Return (x, y) of the center of cell containing provided text 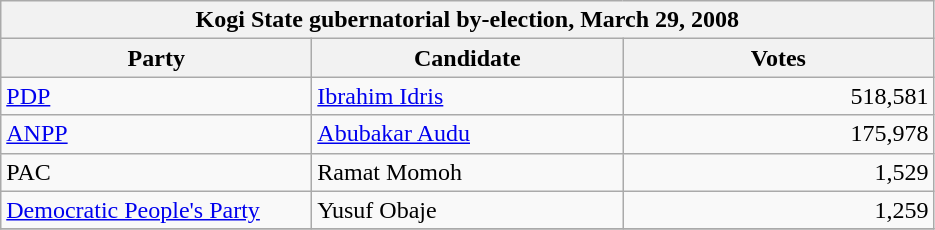
1,259 (778, 210)
518,581 (778, 96)
Ibrahim Idris (468, 96)
PAC (156, 172)
ANPP (156, 134)
Party (156, 58)
Votes (778, 58)
PDP (156, 96)
Candidate (468, 58)
Ramat Momoh (468, 172)
Yusuf Obaje (468, 210)
175,978 (778, 134)
1,529 (778, 172)
Abubakar Audu (468, 134)
Democratic People's Party (156, 210)
Kogi State gubernatorial by-election, March 29, 2008 (468, 20)
